Search for the cell housing the specified text and yield its (x, y) center coordinate. 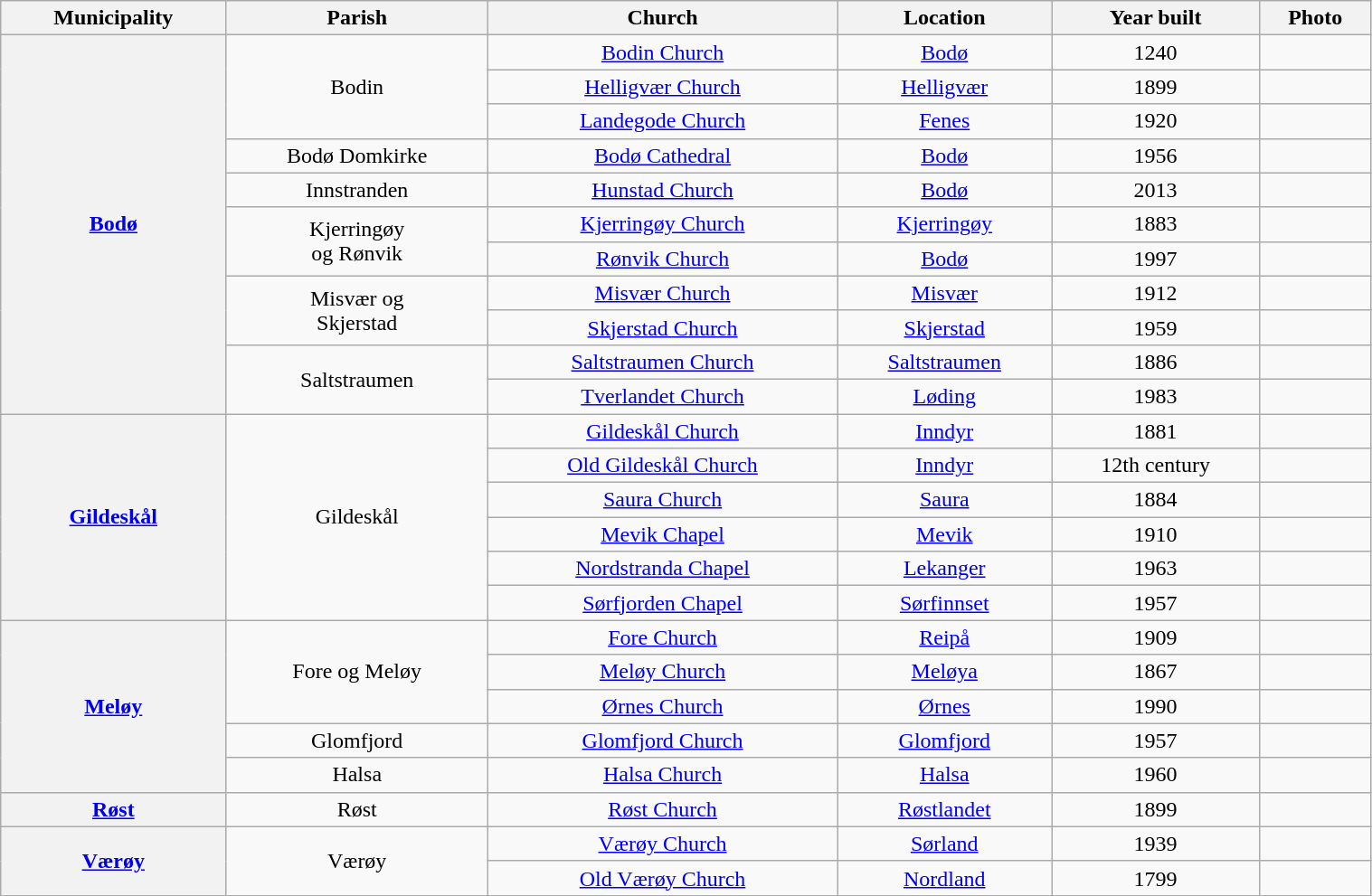
Sørfjorden Chapel (663, 603)
Old Værøy Church (663, 878)
Rønvik Church (663, 259)
1959 (1156, 327)
Old Gildeskål Church (663, 466)
Tverlandet Church (663, 396)
Misvær ogSkjerstad (357, 310)
1960 (1156, 775)
1881 (1156, 431)
Misvær (944, 293)
Year built (1156, 18)
Bodø Domkirke (357, 156)
Parish (357, 18)
Nordland (944, 878)
1997 (1156, 259)
Løding (944, 396)
Bodin (357, 87)
Fenes (944, 121)
1920 (1156, 121)
Helligvær Church (663, 87)
Fore Church (663, 637)
12th century (1156, 466)
1912 (1156, 293)
Fore og Meløy (357, 672)
1240 (1156, 52)
Saltstraumen Church (663, 362)
Hunstad Church (663, 190)
Mevik Chapel (663, 534)
Røst Church (663, 809)
Photo (1315, 18)
Meløy Church (663, 672)
Bodø Cathedral (663, 156)
Saura Church (663, 500)
Halsa Church (663, 775)
Kjerringøyog Rønvik (357, 241)
Nordstranda Chapel (663, 569)
Sørfinnset (944, 603)
Ørnes (944, 706)
Skjerstad (944, 327)
Reipå (944, 637)
Skjerstad Church (663, 327)
Glomfjord Church (663, 740)
2013 (1156, 190)
Location (944, 18)
Kjerringøy Church (663, 224)
Innstranden (357, 190)
Røstlandet (944, 809)
1983 (1156, 396)
Meløy (114, 706)
1939 (1156, 844)
1886 (1156, 362)
1884 (1156, 500)
Gildeskål Church (663, 431)
Municipality (114, 18)
1990 (1156, 706)
Værøy Church (663, 844)
Meløya (944, 672)
1883 (1156, 224)
1956 (1156, 156)
Landegode Church (663, 121)
Misvær Church (663, 293)
1867 (1156, 672)
Church (663, 18)
1799 (1156, 878)
1963 (1156, 569)
Saura (944, 500)
Sørland (944, 844)
Lekanger (944, 569)
1910 (1156, 534)
1909 (1156, 637)
Bodin Church (663, 52)
Ørnes Church (663, 706)
Helligvær (944, 87)
Mevik (944, 534)
Kjerringøy (944, 224)
